Return [X, Y] of the center of cell containing provided text 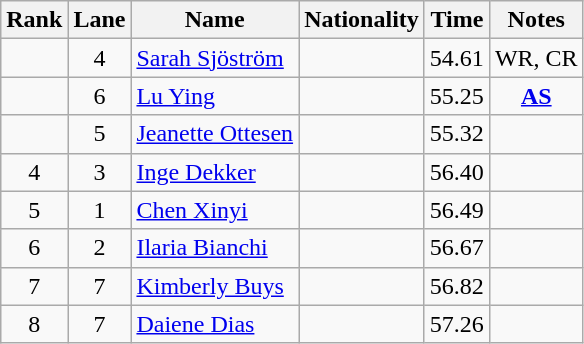
8 [34, 324]
WR, CR [536, 58]
Daiene Dias [215, 324]
55.25 [456, 96]
54.61 [456, 58]
2 [100, 248]
Nationality [362, 20]
AS [536, 96]
Time [456, 20]
Inge Dekker [215, 172]
Lane [100, 20]
56.49 [456, 210]
Kimberly Buys [215, 286]
Chen Xinyi [215, 210]
Ilaria Bianchi [215, 248]
56.67 [456, 248]
Jeanette Ottesen [215, 134]
Rank [34, 20]
Sarah Sjöström [215, 58]
55.32 [456, 134]
Lu Ying [215, 96]
56.82 [456, 286]
56.40 [456, 172]
Name [215, 20]
57.26 [456, 324]
3 [100, 172]
Notes [536, 20]
1 [100, 210]
